Output the [x, y] coordinate of the center of the cell containing the given text.  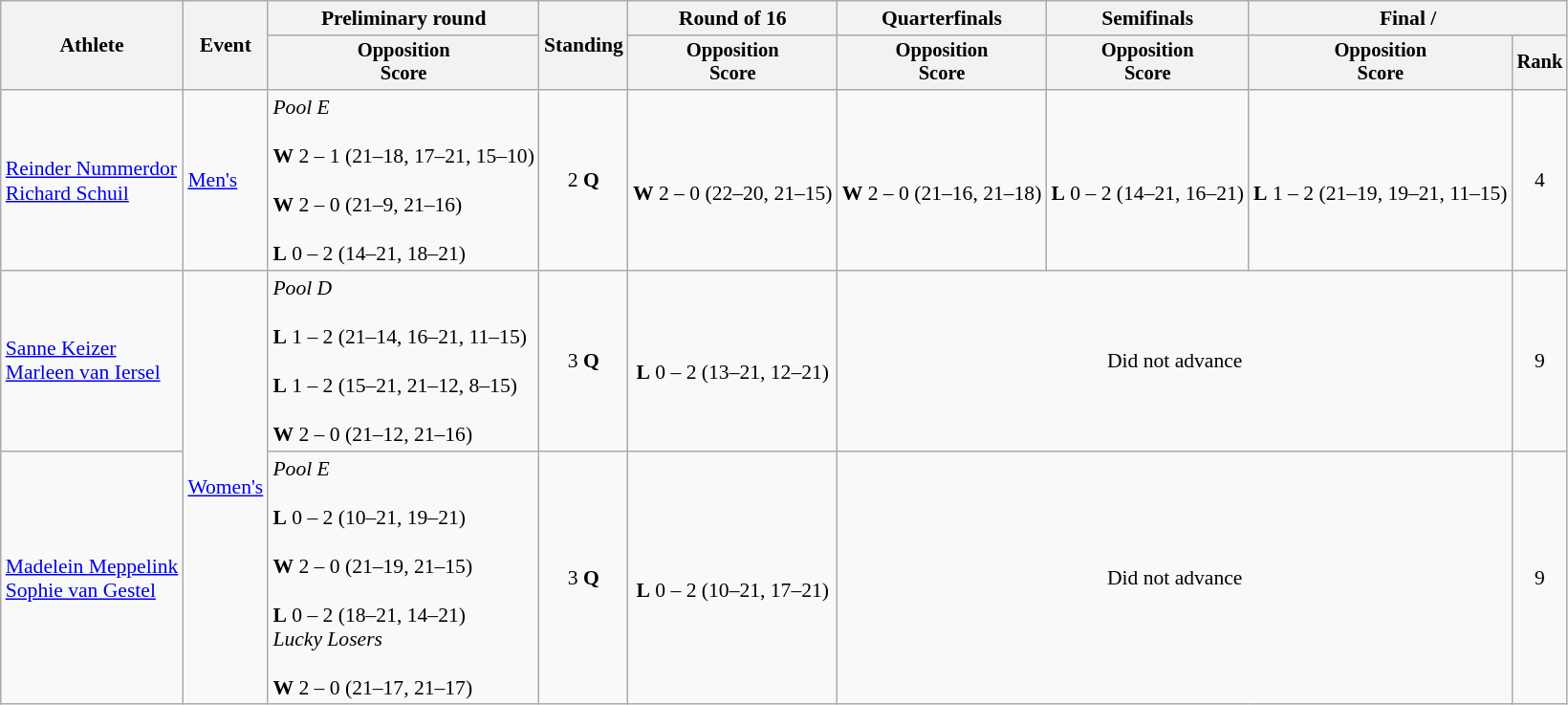
W 2 – 0 (22–20, 21–15) [732, 180]
Reinder NummerdorRichard Schuil [92, 180]
Pool EL 0 – 2 (10–21, 19–21)W 2 – 0 (21–19, 21–15)L 0 – 2 (18–21, 14–21)Lucky LosersW 2 – 0 (21–17, 21–17) [403, 578]
Athlete [92, 46]
Madelein MeppelinkSophie van Gestel [92, 578]
Rank [1540, 63]
Pool DL 1 – 2 (21–14, 16–21, 11–15)L 1 – 2 (15–21, 21–12, 8–15)W 2 – 0 (21–12, 21–16) [403, 362]
Men's [226, 180]
Sanne KeizerMarleen van Iersel [92, 362]
Quarterfinals [943, 18]
L 1 – 2 (21–19, 19–21, 11–15) [1381, 180]
Round of 16 [732, 18]
Event [226, 46]
L 0 – 2 (13–21, 12–21) [732, 362]
L 0 – 2 (10–21, 17–21) [732, 578]
Standing [583, 46]
Pool EW 2 – 1 (21–18, 17–21, 15–10)W 2 – 0 (21–9, 21–16)L 0 – 2 (14–21, 18–21) [403, 180]
4 [1540, 180]
2 Q [583, 180]
L 0 – 2 (14–21, 16–21) [1147, 180]
Women's [226, 488]
W 2 – 0 (21–16, 21–18) [943, 180]
Preliminary round [403, 18]
Final / [1407, 18]
Semifinals [1147, 18]
